Extract the (x, y) coordinate from the center of the cell holding the provided text.  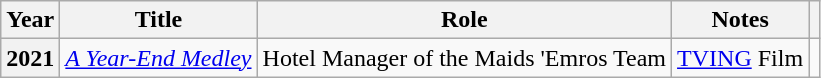
A Year-End Medley (158, 58)
2021 (30, 58)
Year (30, 20)
Title (158, 20)
Role (464, 20)
TVING Film (740, 58)
Notes (740, 20)
Hotel Manager of the Maids 'Emros Team (464, 58)
